Determine the [x, y] coordinate at the center of the cell enclosing the given text.  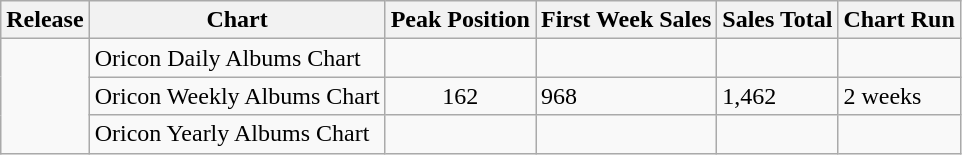
162 [460, 96]
Peak Position [460, 20]
Oricon Yearly Albums Chart [237, 134]
First Week Sales [626, 20]
Oricon Weekly Albums Chart [237, 96]
Chart Run [899, 20]
Release [45, 20]
1,462 [778, 96]
Chart [237, 20]
968 [626, 96]
Oricon Daily Albums Chart [237, 58]
Sales Total [778, 20]
2 weeks [899, 96]
